Find where the given text appears and provide that cell's center as [X, Y] coordinate. 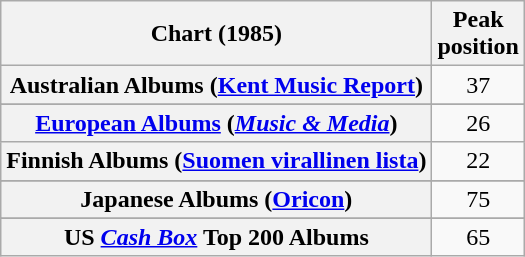
65 [478, 237]
Japanese Albums (Oricon) [216, 199]
75 [478, 199]
Peakposition [478, 34]
Finnish Albums (Suomen virallinen lista) [216, 161]
26 [478, 123]
European Albums (Music & Media) [216, 123]
22 [478, 161]
37 [478, 85]
US Cash Box Top 200 Albums [216, 237]
Australian Albums (Kent Music Report) [216, 85]
Chart (1985) [216, 34]
